Output the (X, Y) coordinate of the center of the cell containing the given text.  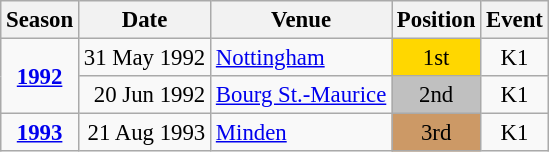
Nottingham (302, 58)
Bourg St.-Maurice (302, 95)
21 Aug 1993 (144, 133)
2nd (436, 95)
Event (515, 20)
Venue (302, 20)
1st (436, 58)
1993 (40, 133)
31 May 1992 (144, 58)
Minden (302, 133)
3rd (436, 133)
Date (144, 20)
Season (40, 20)
Position (436, 20)
1992 (40, 76)
20 Jun 1992 (144, 95)
